Determine the [X, Y] coordinate at the center of the cell enclosing the given text.  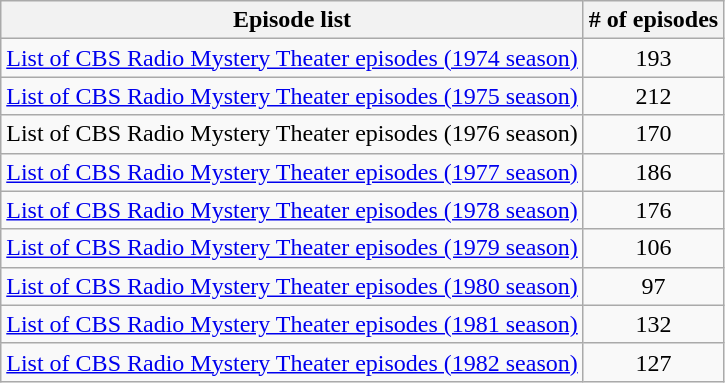
List of CBS Radio Mystery Theater episodes (1975 season) [292, 96]
Episode list [292, 20]
List of CBS Radio Mystery Theater episodes (1977 season) [292, 172]
193 [653, 58]
List of CBS Radio Mystery Theater episodes (1979 season) [292, 248]
170 [653, 134]
212 [653, 96]
106 [653, 248]
List of CBS Radio Mystery Theater episodes (1978 season) [292, 210]
# of episodes [653, 20]
127 [653, 362]
176 [653, 210]
List of CBS Radio Mystery Theater episodes (1982 season) [292, 362]
List of CBS Radio Mystery Theater episodes (1981 season) [292, 324]
List of CBS Radio Mystery Theater episodes (1976 season) [292, 134]
132 [653, 324]
97 [653, 286]
186 [653, 172]
List of CBS Radio Mystery Theater episodes (1974 season) [292, 58]
List of CBS Radio Mystery Theater episodes (1980 season) [292, 286]
